Find where the given text appears and provide that cell's center as (X, Y) coordinate. 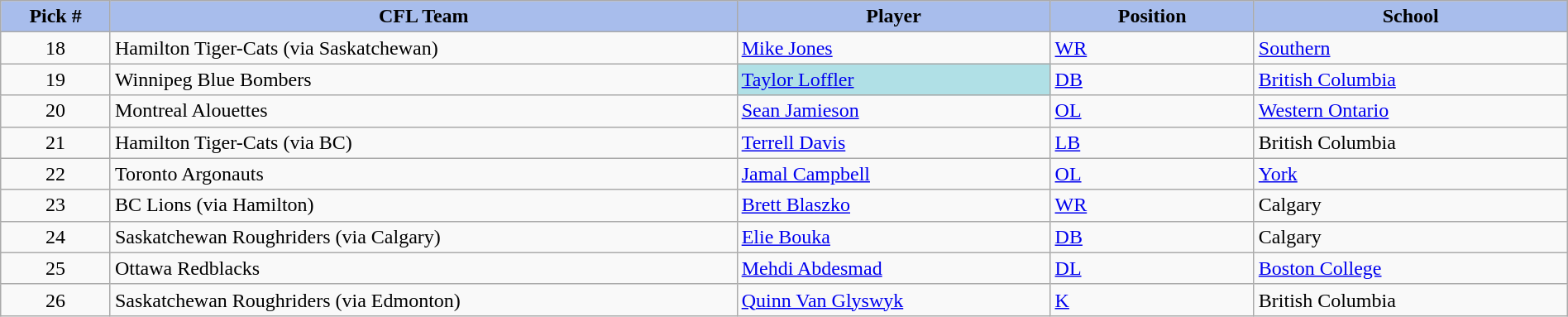
20 (56, 111)
Western Ontario (1411, 111)
York (1411, 174)
Montreal Alouettes (423, 111)
Winnipeg Blue Bombers (423, 79)
Quinn Van Glyswyk (893, 300)
Hamilton Tiger-Cats (via Saskatchewan) (423, 48)
Saskatchewan Roughriders (via Calgary) (423, 237)
Hamilton Tiger-Cats (via BC) (423, 142)
Jamal Campbell (893, 174)
Toronto Argonauts (423, 174)
Taylor Loffler (893, 79)
School (1411, 17)
Position (1152, 17)
Saskatchewan Roughriders (via Edmonton) (423, 300)
Sean Jamieson (893, 111)
Player (893, 17)
Elie Bouka (893, 237)
Mehdi Abdesmad (893, 268)
21 (56, 142)
K (1152, 300)
22 (56, 174)
LB (1152, 142)
Southern (1411, 48)
BC Lions (via Hamilton) (423, 205)
Ottawa Redblacks (423, 268)
DL (1152, 268)
25 (56, 268)
Pick # (56, 17)
Mike Jones (893, 48)
23 (56, 205)
Terrell Davis (893, 142)
Boston College (1411, 268)
26 (56, 300)
18 (56, 48)
19 (56, 79)
Brett Blaszko (893, 205)
24 (56, 237)
CFL Team (423, 17)
